For the text-containing cell, return its midpoint in [x, y] coordinate format. 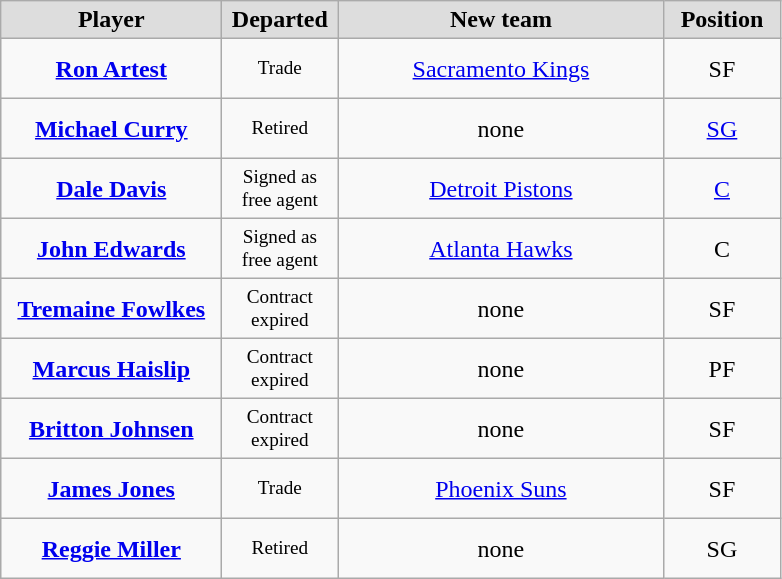
Reggie Miller [112, 549]
PF [722, 369]
Ron Artest [112, 69]
James Jones [112, 489]
Marcus Haislip [112, 369]
Player [112, 20]
Tremaine Fowlkes [112, 309]
Britton Johnsen [112, 429]
Position [722, 20]
Sacramento Kings [501, 69]
Phoenix Suns [501, 489]
Detroit Pistons [501, 189]
New team [501, 20]
Departed [280, 20]
Michael Curry [112, 129]
Atlanta Hawks [501, 249]
John Edwards [112, 249]
Dale Davis [112, 189]
